Return the [X, Y] coordinate for the center point of the cell that contains the specified text.  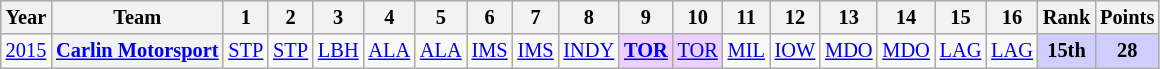
28 [1127, 51]
5 [441, 17]
INDY [588, 51]
9 [646, 17]
10 [698, 17]
Year [26, 17]
4 [389, 17]
16 [1012, 17]
6 [490, 17]
14 [906, 17]
Team [137, 17]
IOW [795, 51]
12 [795, 17]
15 [961, 17]
3 [338, 17]
15th [1066, 51]
Rank [1066, 17]
11 [746, 17]
8 [588, 17]
2 [290, 17]
7 [536, 17]
Points [1127, 17]
13 [848, 17]
1 [246, 17]
MIL [746, 51]
LBH [338, 51]
Carlin Motorsport [137, 51]
2015 [26, 51]
